Capture the cell that displays the provided text and extract its (X, Y) central coordinate. 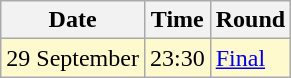
Date (73, 20)
Round (250, 20)
Time (177, 20)
23:30 (177, 58)
29 September (73, 58)
Final (250, 58)
